Search for the cell housing the specified text and yield its (x, y) center coordinate. 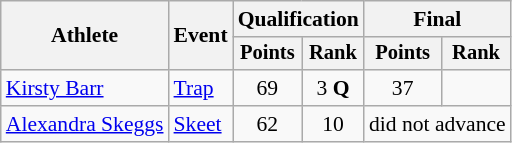
10 (333, 124)
69 (268, 88)
Trap (201, 88)
Final (438, 19)
did not advance (438, 124)
Kirsty Barr (85, 88)
Alexandra Skeggs (85, 124)
3 Q (333, 88)
37 (402, 88)
62 (268, 124)
Skeet (201, 124)
Athlete (85, 36)
Event (201, 36)
Qualification (298, 19)
